Find where the given text appears and provide that cell's center as (X, Y) coordinate. 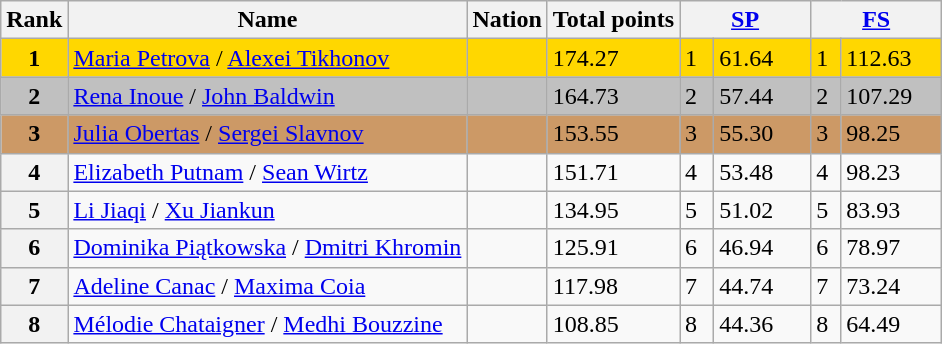
44.74 (762, 286)
98.23 (892, 172)
55.30 (762, 134)
Julia Obertas / Sergei Slavnov (268, 134)
108.85 (613, 324)
73.24 (892, 286)
64.49 (892, 324)
SP (746, 20)
117.98 (613, 286)
Adeline Canac / Maxima Coia (268, 286)
61.64 (762, 58)
125.91 (613, 248)
98.25 (892, 134)
112.63 (892, 58)
51.02 (762, 210)
134.95 (613, 210)
53.48 (762, 172)
Rank (34, 20)
46.94 (762, 248)
Maria Petrova / Alexei Tikhonov (268, 58)
Elizabeth Putnam / Sean Wirtz (268, 172)
Li Jiaqi / Xu Jiankun (268, 210)
Nation (507, 20)
174.27 (613, 58)
Dominika Piątkowska / Dmitri Khromin (268, 248)
151.71 (613, 172)
78.97 (892, 248)
Name (268, 20)
Mélodie Chataigner / Medhi Bouzzine (268, 324)
107.29 (892, 96)
153.55 (613, 134)
44.36 (762, 324)
83.93 (892, 210)
Total points (613, 20)
FS (876, 20)
164.73 (613, 96)
57.44 (762, 96)
Rena Inoue / John Baldwin (268, 96)
